Determine the (X, Y) coordinate at the center of the cell enclosing the given text.  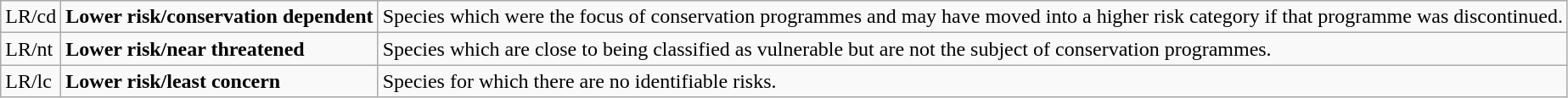
Species which are close to being classified as vulnerable but are not the subject of conservation programmes. (973, 49)
Lower risk/least concern (219, 81)
Lower risk/near threatened (219, 49)
LR/nt (31, 49)
Species for which there are no identifiable risks. (973, 81)
Lower risk/conservation dependent (219, 17)
LR/cd (31, 17)
Species which were the focus of conservation programmes and may have moved into a higher risk category if that programme was discontinued. (973, 17)
LR/lc (31, 81)
